From the cell containing the given text, extract its center point as [x, y] coordinate. 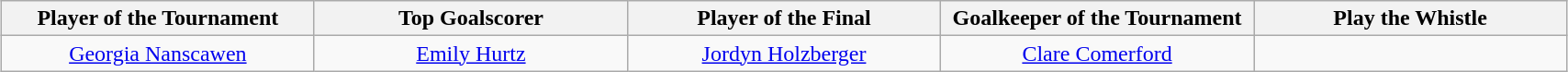
Jordyn Holzberger [784, 54]
Emily Hurtz [470, 54]
Georgia Nanscawen [158, 54]
Player of the Tournament [158, 18]
Clare Comerford [1098, 54]
Player of the Final [784, 18]
Top Goalscorer [470, 18]
Play the Whistle [1410, 18]
Goalkeeper of the Tournament [1098, 18]
